Identify which cell holds the provided text, then report its (x, y) central coordinate. 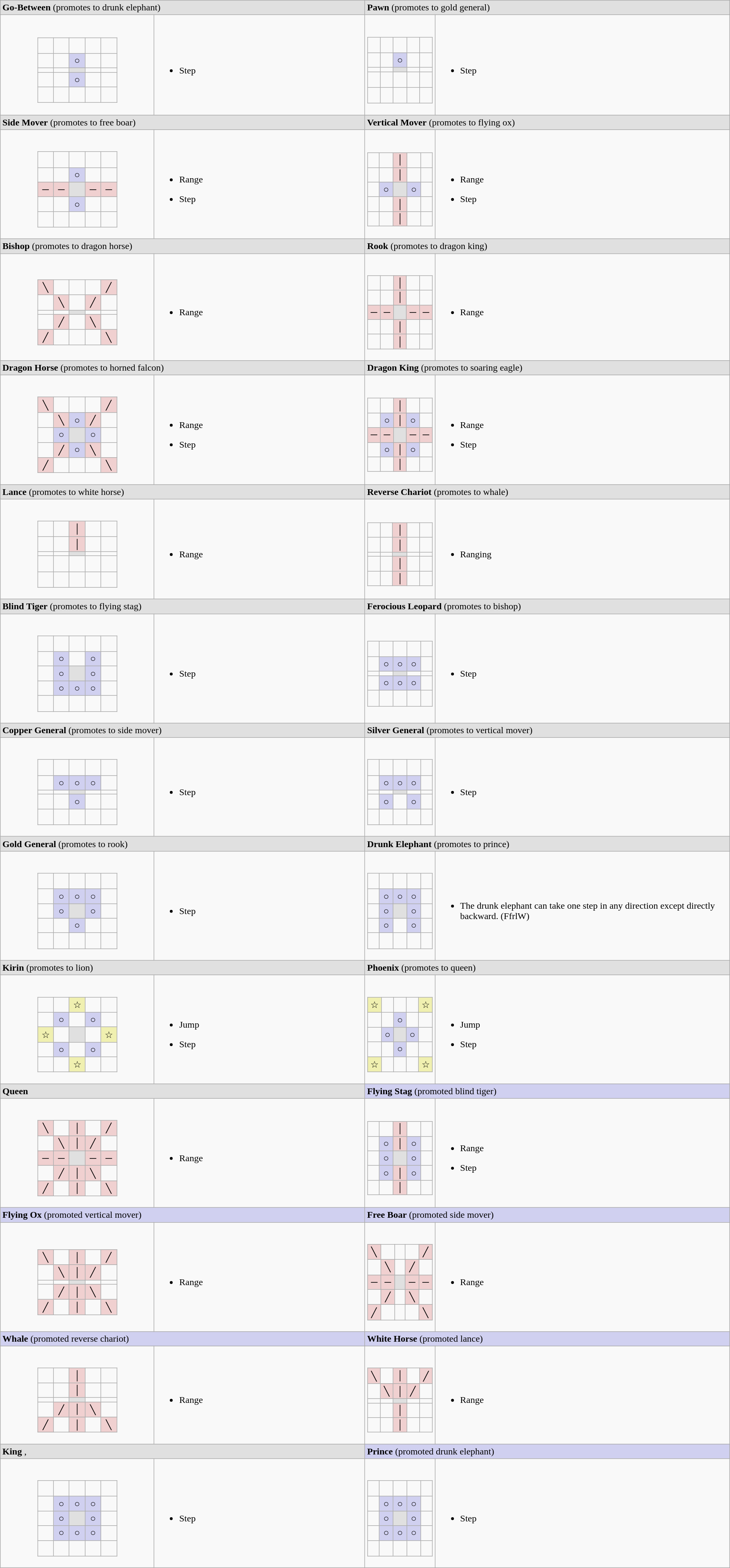
○ ─ ─ ─ ─ ○ (77, 184)
Lance (promotes to white horse) (182, 491)
Whale (promoted reverse chariot) (182, 1339)
Silver General (promotes to vertical mover) (547, 730)
Bishop (promotes to dragon horse) (182, 246)
The drunk elephant can take one step in any direction except directly backward. (FfrlW) (583, 906)
☆ ○ ○ ☆ ☆ ○ ○ ☆ (77, 1029)
│ │ (77, 549)
│ │ │ │ (400, 549)
White Horse (promoted lance) (547, 1339)
Flying Stag (promoted blind tiger) (547, 1091)
Vertical Mover (promotes to flying ox) (547, 122)
Prince (promoted drunk elephant) (547, 1451)
Dragon King (promotes to soaring eagle) (547, 368)
│ ○ │ ○ ─ ─ ─ ─ ○ │ ○ │ (400, 430)
Drunk Elephant (promotes to prince) (547, 844)
Go-Between (promotes to drunk elephant) (182, 8)
╲ │ ╱ ╲ │ ╱ ─ ─ ─ ─ ╱ │ ╲ ╱ │ ╲ (77, 1153)
Pawn (promotes to gold general) (547, 8)
│ │ ╱ │ ╲ ╱ │ ╲ (77, 1395)
Rook (promotes to dragon king) (547, 246)
╲ ╱ ╲ ╱ ─ ─ ─ ─ ╱ ╲ ╱ ╲ (400, 1277)
Ferocious Leopard (promotes to bishop) (547, 606)
Gold General (promotes to rook) (182, 844)
Ranging (583, 549)
╲ ╱ ╲ ○ ╱ ○ ○ ╱ ○ ╲ ╱ ╲ (77, 430)
Side Mover (promotes to free boar) (182, 122)
○ ○ ○ ○ (77, 787)
Kirin (promotes to lion) (182, 968)
○ ○ ○ ○ ○ (400, 787)
│ │ ○ ○ │ │ (400, 184)
╲ │ ╱ ╲ │ ╱ │ │ (400, 1395)
○ ○ (77, 65)
╲ │ ╱ ╲ │ ╱ ╱ │ ╲ ╱ │ ╲ (77, 1277)
Dragon Horse (promotes to horned falcon) (182, 368)
Phoenix (promotes to queen) (547, 968)
│ │ ─ ─ ─ ─ │ │ (400, 307)
Blind Tiger (promotes to flying stag) (182, 606)
King , (182, 1451)
Free Boar (promoted side mover) (547, 1215)
│ ○ │ ○ ○ ○ ○ │ ○ │ (400, 1153)
Queen (182, 1091)
╲ ╱ ╲ ╱ ╱ ╲ ╱ ╲ (77, 307)
Reverse Chariot (promotes to whale) (547, 491)
Copper General (promotes to side mover) (182, 730)
☆ ☆ ○ ○ ○ ○ ☆ ☆ (400, 1029)
Flying Ox (promoted vertical mover) (182, 1215)
